Identify which cell holds the provided text, then report its [X, Y] central coordinate. 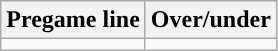
Over/under [210, 20]
Pregame line [74, 20]
